Capture the cell that displays the provided text and extract its (X, Y) central coordinate. 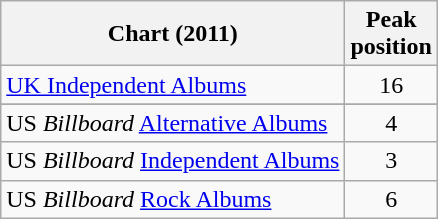
6 (391, 199)
4 (391, 123)
US Billboard Rock Albums (173, 199)
US Billboard Alternative Albums (173, 123)
3 (391, 161)
US Billboard Independent Albums (173, 161)
16 (391, 85)
Peakposition (391, 34)
UK Independent Albums (173, 85)
Chart (2011) (173, 34)
